Return [X, Y] of the center of cell containing provided text 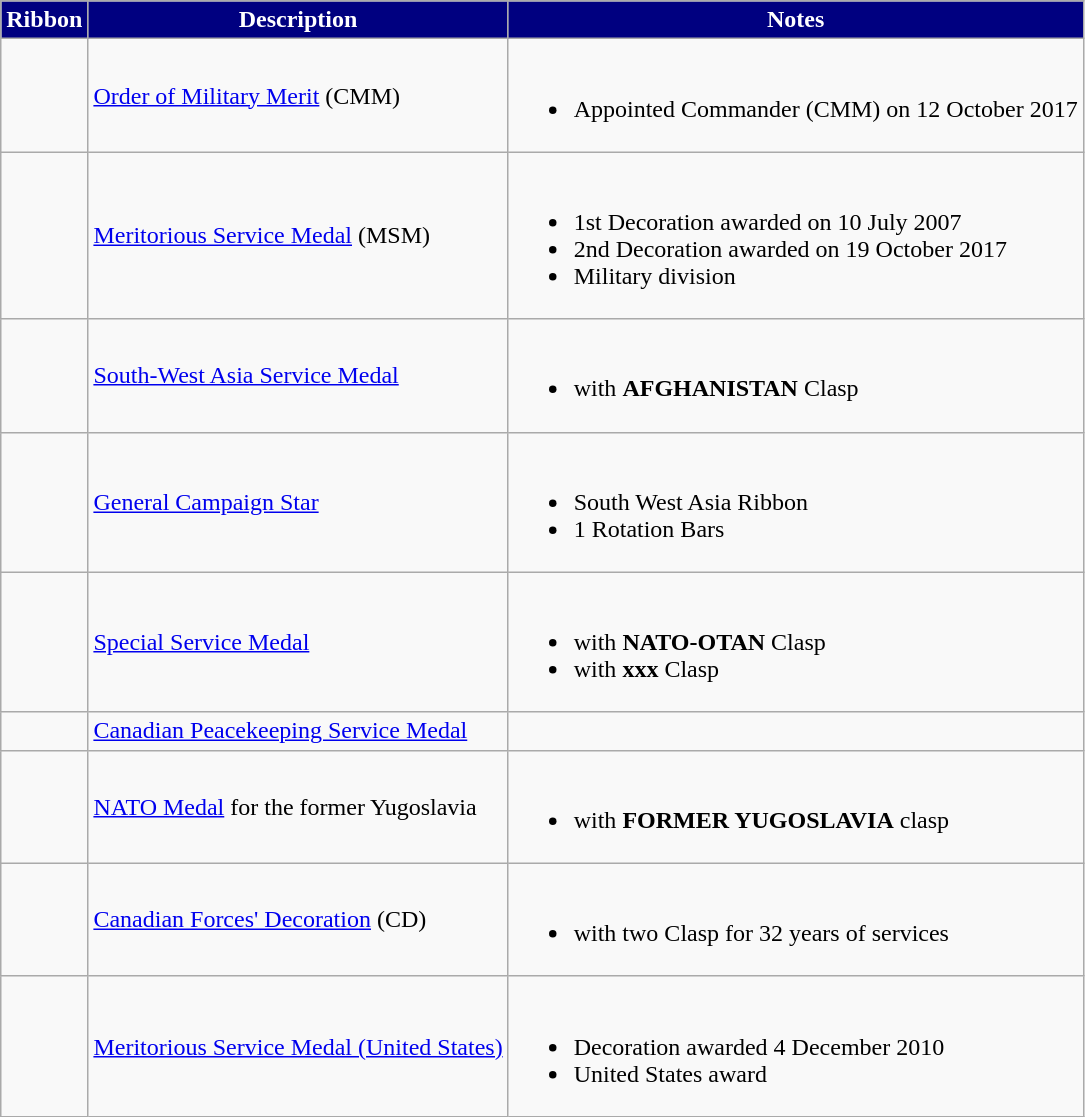
Ribbon [44, 20]
Meritorious Service Medal (United States) [298, 1046]
Canadian Forces' Decoration (CD) [298, 920]
Appointed Commander (CMM) on 12 October 2017 [796, 96]
South-West Asia Service Medal [298, 376]
Meritorious Service Medal (MSM) [298, 236]
South West Asia Ribbon1 Rotation Bars [796, 502]
Notes [796, 20]
1st Decoration awarded on 10 July 20072nd Decoration awarded on 19 October 2017Military division [796, 236]
with NATO-OTAN Claspwith xxx Clasp [796, 642]
Canadian Peacekeeping Service Medal [298, 731]
Order of Military Merit (CMM) [298, 96]
General Campaign Star [298, 502]
Decoration awarded 4 December 2010 United States award [796, 1046]
with AFGHANISTAN Clasp [796, 376]
with FORMER YUGOSLAVIA clasp [796, 806]
NATO Medal for the former Yugoslavia [298, 806]
Description [298, 20]
Special Service Medal [298, 642]
with two Clasp for 32 years of services [796, 920]
